From the cell containing the given text, extract its center point as [X, Y] coordinate. 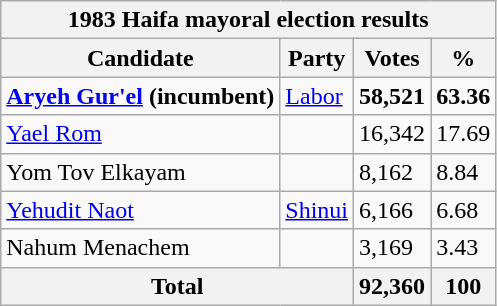
Votes [392, 58]
17.69 [464, 134]
Total [178, 286]
1983 Haifa mayoral election results [248, 20]
6.68 [464, 210]
Shinui [317, 210]
Candidate [140, 58]
Party [317, 58]
6,166 [392, 210]
8.84 [464, 172]
Labor [317, 96]
100 [464, 286]
Yom Tov Elkayam [140, 172]
8,162 [392, 172]
3,169 [392, 248]
Yael Rom [140, 134]
Yehudit Naot [140, 210]
% [464, 58]
58,521 [392, 96]
92,360 [392, 286]
63.36 [464, 96]
16,342 [392, 134]
Nahum Menachem [140, 248]
Aryeh Gur'el (incumbent) [140, 96]
3.43 [464, 248]
